Return [x, y] of the center of cell containing provided text 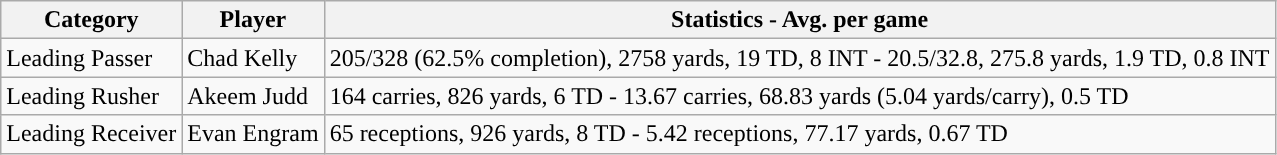
Leading Passer [92, 58]
Chad Kelly [253, 58]
65 receptions, 926 yards, 8 TD - 5.42 receptions, 77.17 yards, 0.67 TD [800, 134]
Akeem Judd [253, 96]
Evan Engram [253, 134]
Statistics - Avg. per game [800, 20]
164 carries, 826 yards, 6 TD - 13.67 carries, 68.83 yards (5.04 yards/carry), 0.5 TD [800, 96]
205/328 (62.5% completion), 2758 yards, 19 TD, 8 INT - 20.5/32.8, 275.8 yards, 1.9 TD, 0.8 INT [800, 58]
Player [253, 20]
Leading Rusher [92, 96]
Leading Receiver [92, 134]
Category [92, 20]
